Pinpoint the cell where the given text exists, returning its (x, y) midpoint coordinate. 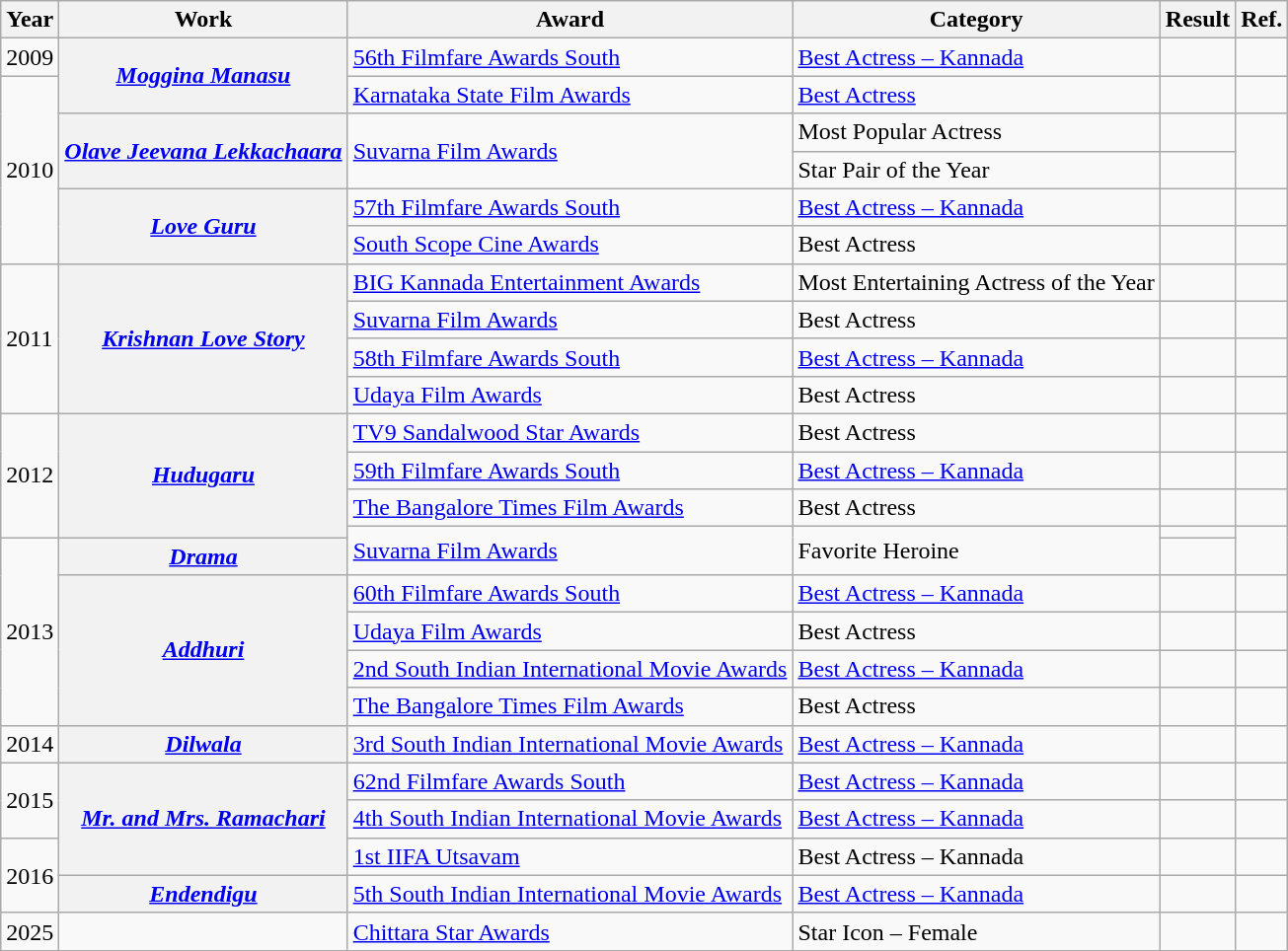
BIG Kannada Entertainment Awards (570, 282)
Most Popular Actress (976, 132)
2010 (30, 170)
Mr. and Mrs. Ramachari (203, 819)
Addhuri (203, 650)
Star Pair of the Year (976, 170)
2012 (30, 475)
2014 (30, 744)
3rd South Indian International Movie Awards (570, 744)
Chittara Star Awards (570, 931)
TV9 Sandalwood Star Awards (570, 432)
Favorite Heroine (976, 550)
Star Icon – Female (976, 931)
Award (570, 20)
2011 (30, 338)
2013 (30, 631)
Moggina Manasu (203, 76)
2025 (30, 931)
Endendigu (203, 894)
Category (976, 20)
58th Filmfare Awards South (570, 357)
59th Filmfare Awards South (570, 471)
4th South Indian International Movie Awards (570, 819)
Love Guru (203, 226)
5th South Indian International Movie Awards (570, 894)
62nd Filmfare Awards South (570, 781)
Most Entertaining Actress of the Year (976, 282)
2009 (30, 57)
57th Filmfare Awards South (570, 207)
2nd South Indian International Movie Awards (570, 669)
2016 (30, 875)
Drama (203, 556)
Result (1197, 20)
Ref. (1261, 20)
Olave Jeevana Lekkachaara (203, 151)
Krishnan Love Story (203, 338)
1st IIFA Utsavam (570, 856)
Dilwala (203, 744)
Hudugaru (203, 475)
60th Filmfare Awards South (570, 594)
56th Filmfare Awards South (570, 57)
Karnataka State Film Awards (570, 95)
Year (30, 20)
2015 (30, 800)
Work (203, 20)
South Scope Cine Awards (570, 245)
